Output the [x, y] coordinate of the center of the cell containing the given text.  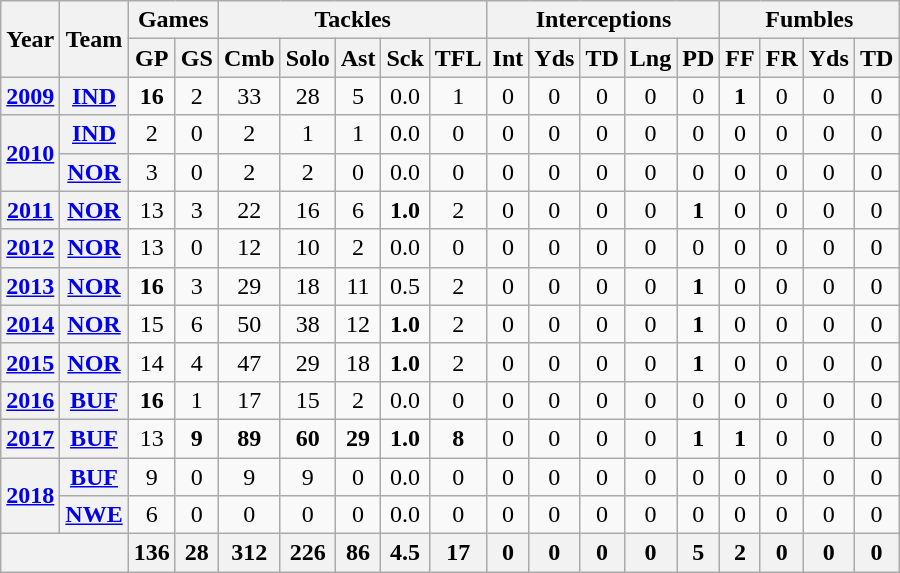
47 [249, 362]
Games [173, 20]
PD [698, 58]
8 [458, 438]
Int [508, 58]
Fumbles [810, 20]
11 [358, 286]
Cmb [249, 58]
2015 [30, 362]
Lng [650, 58]
33 [249, 96]
4 [196, 362]
136 [152, 553]
14 [152, 362]
2009 [30, 96]
Year [30, 39]
226 [308, 553]
FF [740, 58]
22 [249, 210]
Tackles [352, 20]
4.5 [405, 553]
NWE [94, 515]
2017 [30, 438]
Solo [308, 58]
60 [308, 438]
38 [308, 324]
GS [196, 58]
GP [152, 58]
0.5 [405, 286]
2011 [30, 210]
10 [308, 248]
50 [249, 324]
Sck [405, 58]
312 [249, 553]
Interceptions [604, 20]
FR [782, 58]
2014 [30, 324]
Team [94, 39]
2010 [30, 153]
2018 [30, 496]
Ast [358, 58]
86 [358, 553]
TFL [458, 58]
2012 [30, 248]
2013 [30, 286]
2016 [30, 400]
89 [249, 438]
